Return [X, Y] of the center of cell containing provided text 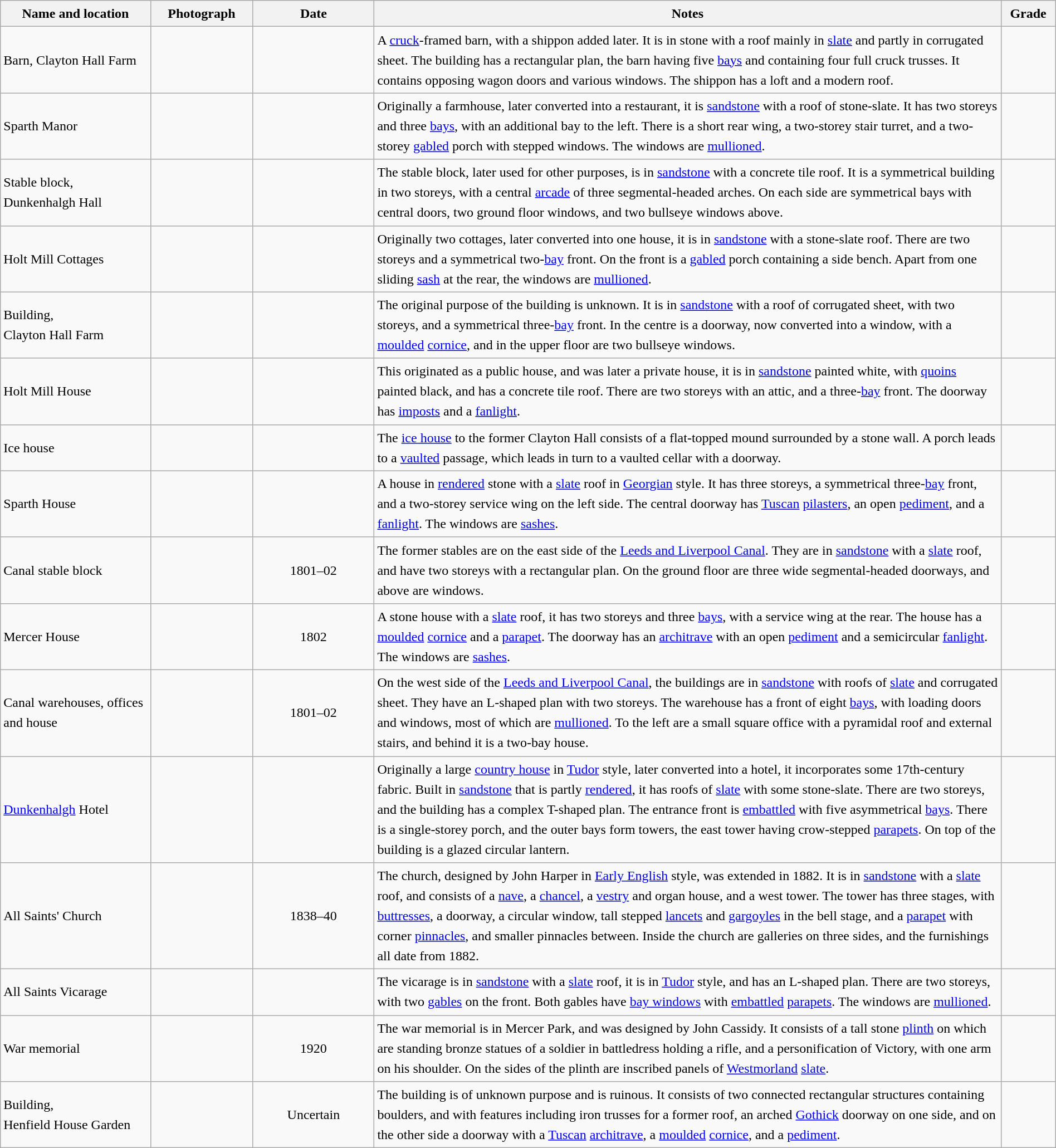
1802 [314, 636]
Sparth Manor [76, 126]
Uncertain [314, 1115]
Name and location [76, 13]
Holt Mill House [76, 391]
Canal warehouses, offices and house [76, 713]
1838–40 [314, 916]
War memorial [76, 1048]
Photograph [202, 13]
Grade [1028, 13]
All Saints Vicarage [76, 993]
Dunkenhalgh Hotel [76, 810]
Sparth House [76, 504]
Building,Henfield House Garden [76, 1115]
Barn, Clayton Hall Farm [76, 60]
1920 [314, 1048]
All Saints' Church [76, 916]
Date [314, 13]
Notes [687, 13]
Canal stable block [76, 570]
Holt Mill Cottages [76, 258]
Ice house [76, 448]
Building,Clayton Hall Farm [76, 325]
Mercer House [76, 636]
Stable block,Dunkenhalgh Hall [76, 193]
